Output the [x, y] coordinate of the center of the cell containing the given text.  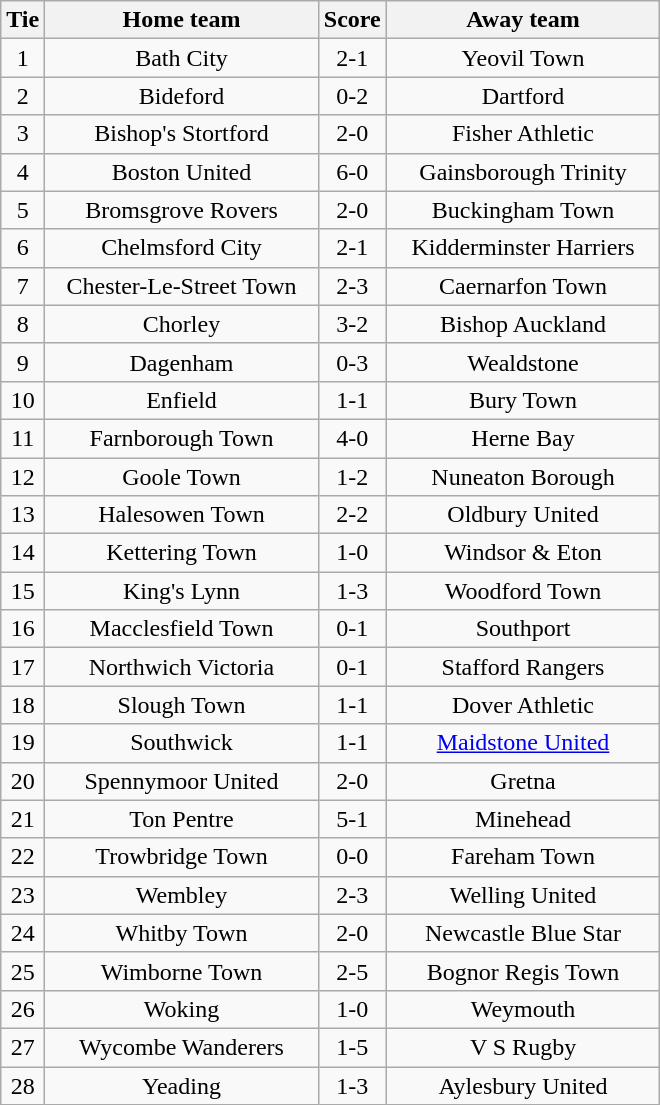
Kettering Town [182, 553]
Woking [182, 1009]
Buckingham Town [523, 210]
V S Rugby [523, 1047]
25 [23, 971]
Southwick [182, 743]
3 [23, 134]
Bognor Regis Town [523, 971]
Tie [23, 20]
Welling United [523, 895]
2-5 [352, 971]
King's Lynn [182, 591]
Wembley [182, 895]
Ton Pentre [182, 819]
21 [23, 819]
Dover Athletic [523, 705]
Spennymoor United [182, 781]
Chester-Le-Street Town [182, 286]
Southport [523, 629]
Wealdstone [523, 362]
28 [23, 1085]
Caernarfon Town [523, 286]
24 [23, 933]
Bishop Auckland [523, 324]
2-2 [352, 515]
14 [23, 553]
12 [23, 477]
10 [23, 400]
Stafford Rangers [523, 667]
0-3 [352, 362]
Chelmsford City [182, 248]
Bromsgrove Rovers [182, 210]
4-0 [352, 438]
0-0 [352, 857]
Wimborne Town [182, 971]
Weymouth [523, 1009]
Minehead [523, 819]
Trowbridge Town [182, 857]
Boston United [182, 172]
2 [23, 96]
6 [23, 248]
1 [23, 58]
19 [23, 743]
17 [23, 667]
0-2 [352, 96]
Dartford [523, 96]
27 [23, 1047]
Oldbury United [523, 515]
20 [23, 781]
Fisher Athletic [523, 134]
Macclesfield Town [182, 629]
Bideford [182, 96]
Maidstone United [523, 743]
Herne Bay [523, 438]
Away team [523, 20]
22 [23, 857]
Home team [182, 20]
Gretna [523, 781]
11 [23, 438]
18 [23, 705]
Woodford Town [523, 591]
Wycombe Wanderers [182, 1047]
Bath City [182, 58]
Farnborough Town [182, 438]
16 [23, 629]
5-1 [352, 819]
7 [23, 286]
26 [23, 1009]
9 [23, 362]
23 [23, 895]
Slough Town [182, 705]
Kidderminster Harriers [523, 248]
Bishop's Stortford [182, 134]
Whitby Town [182, 933]
Halesowen Town [182, 515]
6-0 [352, 172]
Score [352, 20]
8 [23, 324]
Bury Town [523, 400]
Windsor & Eton [523, 553]
Chorley [182, 324]
Goole Town [182, 477]
1-2 [352, 477]
Newcastle Blue Star [523, 933]
1-5 [352, 1047]
15 [23, 591]
Northwich Victoria [182, 667]
Yeovil Town [523, 58]
Dagenham [182, 362]
Nuneaton Borough [523, 477]
Aylesbury United [523, 1085]
13 [23, 515]
Fareham Town [523, 857]
3-2 [352, 324]
Enfield [182, 400]
4 [23, 172]
Yeading [182, 1085]
5 [23, 210]
Gainsborough Trinity [523, 172]
